Extract the (X, Y) coordinate from the center of the cell holding the provided text.  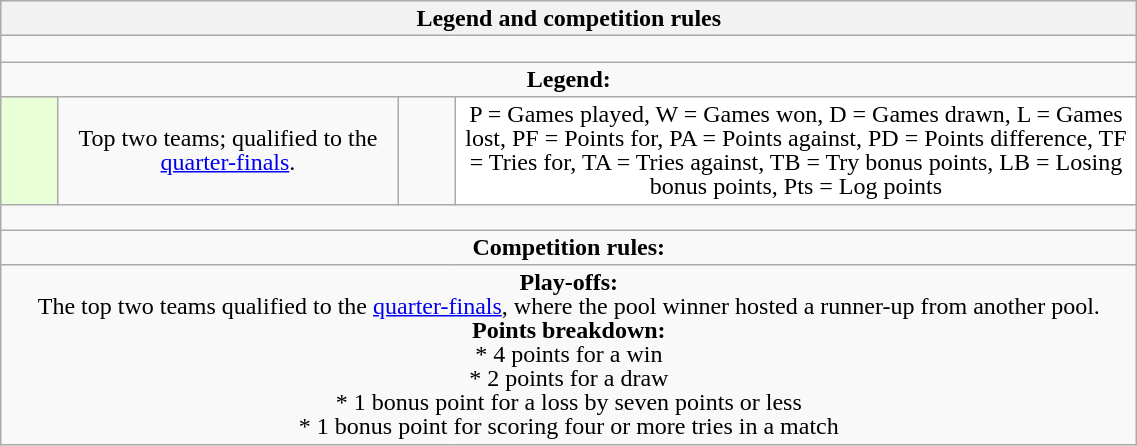
Legend and competition rules (569, 18)
Top two teams; qualified to the quarter-finals. (228, 150)
Legend: (569, 80)
Competition rules: (569, 248)
